Output the [x, y] coordinate of the center of the cell containing the given text.  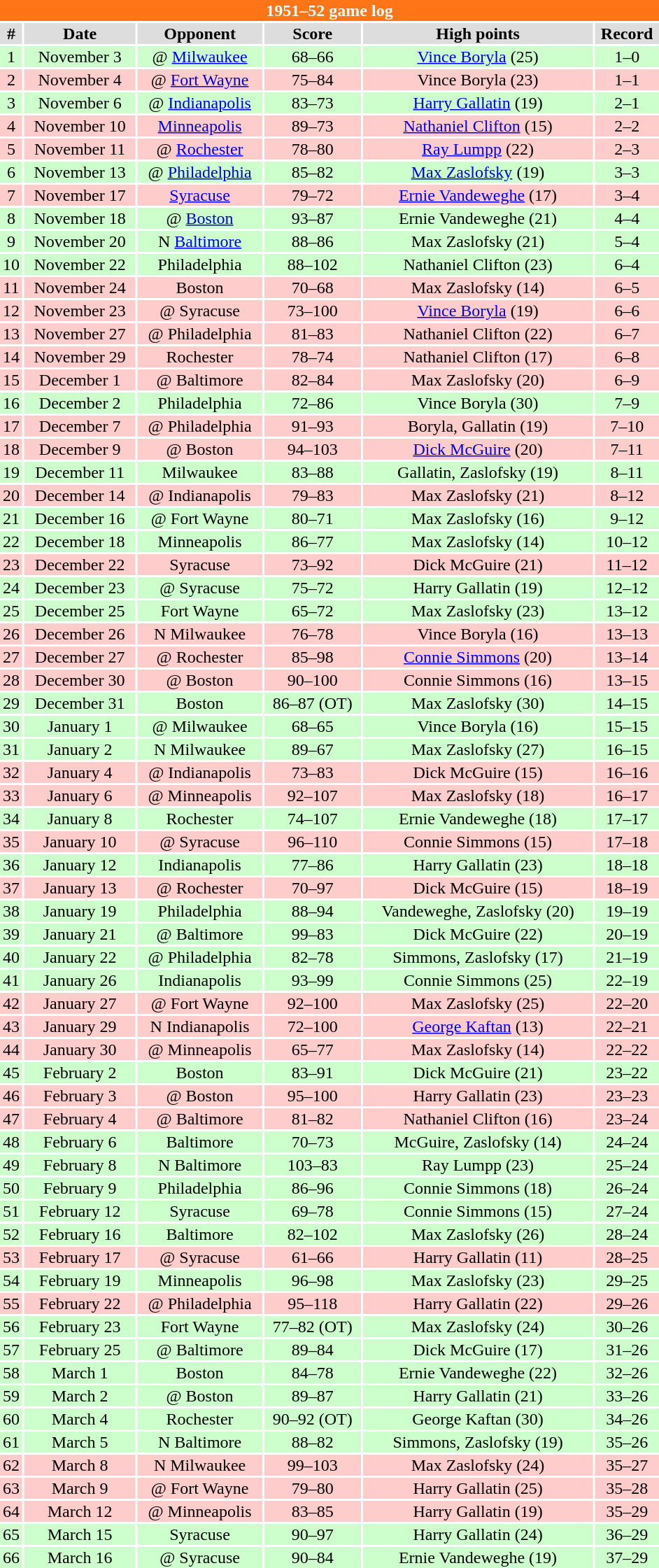
Vince Boryla (19) [478, 311]
Vince Boryla (23) [478, 80]
81–82 [313, 1119]
96–110 [313, 842]
Max Zaslofsky (30) [478, 703]
2 [11, 80]
79–83 [313, 495]
February 25 [80, 1350]
Harry Gallatin (21) [478, 1396]
68–66 [313, 57]
73–83 [313, 772]
2–3 [627, 149]
7–10 [627, 426]
December 7 [80, 426]
Dick McGuire (22) [478, 934]
61–66 [313, 1257]
26 [11, 634]
75–72 [313, 588]
18–18 [627, 865]
Harry Gallatin (22) [478, 1304]
Max Zaslofsky (20) [478, 380]
24–24 [627, 1142]
December 9 [80, 449]
January 21 [80, 934]
Date [80, 34]
89–67 [313, 749]
20–19 [627, 934]
30–26 [627, 1327]
7–9 [627, 403]
January 27 [80, 1003]
43 [11, 1026]
February 12 [80, 1211]
Simmons, Zaslofsky (17) [478, 957]
84–78 [313, 1373]
91–93 [313, 426]
55 [11, 1304]
16 [11, 403]
November 29 [80, 357]
Connie Simmons (16) [478, 680]
22–19 [627, 980]
5 [11, 149]
44 [11, 1050]
57 [11, 1350]
8–11 [627, 472]
Ray Lumpp (23) [478, 1165]
19–19 [627, 911]
McGuire, Zaslofsky (14) [478, 1142]
Opponent [199, 34]
3 [11, 103]
5–4 [627, 241]
103–83 [313, 1165]
February 17 [80, 1257]
34 [11, 819]
32 [11, 772]
92–100 [313, 1003]
23–23 [627, 1096]
86–96 [313, 1188]
92–107 [313, 796]
Harry Gallatin (11) [478, 1257]
6 [11, 172]
10 [11, 264]
2–1 [627, 103]
Max Zaslofsky (18) [478, 796]
26–24 [627, 1188]
79–72 [313, 195]
22–22 [627, 1050]
February 19 [80, 1280]
23–22 [627, 1073]
Gallatin, Zaslofsky (19) [478, 472]
39 [11, 934]
9 [11, 241]
December 26 [80, 634]
40 [11, 957]
November 6 [80, 103]
31 [11, 749]
12 [11, 311]
72–86 [313, 403]
January 6 [80, 796]
15–15 [627, 726]
November 3 [80, 57]
31–26 [627, 1350]
Nathaniel Clifton (16) [478, 1119]
65–72 [313, 611]
46 [11, 1096]
March 12 [80, 1511]
95–100 [313, 1096]
February 4 [80, 1119]
86–87 (OT) [313, 703]
27 [11, 657]
December 1 [80, 380]
Dick McGuire (20) [478, 449]
83–85 [313, 1511]
24 [11, 588]
13 [11, 334]
82–78 [313, 957]
George Kaftan (30) [478, 1419]
March 16 [80, 1558]
16–15 [627, 749]
7 [11, 195]
65–77 [313, 1050]
28–24 [627, 1234]
90–84 [313, 1558]
23 [11, 565]
January 30 [80, 1050]
17–18 [627, 842]
76–78 [313, 634]
Harry Gallatin (25) [478, 1488]
52 [11, 1234]
Connie Simmons (18) [478, 1188]
77–82 (OT) [313, 1327]
78–80 [313, 149]
February 6 [80, 1142]
70–97 [313, 888]
Ray Lumpp (22) [478, 149]
90–100 [313, 680]
Ernie Vandeweghe (18) [478, 819]
November 22 [80, 264]
82–84 [313, 380]
December 14 [80, 495]
March 15 [80, 1534]
35–27 [627, 1465]
18–19 [627, 888]
6–9 [627, 380]
Record [627, 34]
January 26 [80, 980]
January 1 [80, 726]
70–68 [313, 288]
George Kaftan (13) [478, 1026]
Simmons, Zaslofsky (19) [478, 1442]
January 10 [80, 842]
Ernie Vandeweghe (19) [478, 1558]
November 23 [80, 311]
14 [11, 357]
16–17 [627, 796]
Ernie Vandeweghe (22) [478, 1373]
6–7 [627, 334]
65 [11, 1534]
64 [11, 1511]
77–86 [313, 865]
82–102 [313, 1234]
6–5 [627, 288]
Max Zaslofsky (26) [478, 1234]
6–4 [627, 264]
8–12 [627, 495]
99–103 [313, 1465]
25–24 [627, 1165]
November 11 [80, 149]
November 27 [80, 334]
Vince Boryla (25) [478, 57]
89–84 [313, 1350]
88–86 [313, 241]
December 23 [80, 588]
88–82 [313, 1442]
January 12 [80, 865]
56 [11, 1327]
93–99 [313, 980]
December 31 [80, 703]
27–24 [627, 1211]
15 [11, 380]
47 [11, 1119]
29–25 [627, 1280]
19 [11, 472]
53 [11, 1257]
3–3 [627, 172]
54 [11, 1280]
28 [11, 680]
November 10 [80, 126]
70–73 [313, 1142]
73–92 [313, 565]
86–77 [313, 542]
49 [11, 1165]
83–73 [313, 103]
Max Zaslofsky (25) [478, 1003]
68–65 [313, 726]
13–12 [627, 611]
85–82 [313, 172]
29–26 [627, 1304]
November 20 [80, 241]
88–102 [313, 264]
March 2 [80, 1396]
48 [11, 1142]
1–0 [627, 57]
12–12 [627, 588]
22 [11, 542]
63 [11, 1488]
17 [11, 426]
37 [11, 888]
9–12 [627, 518]
78–74 [313, 357]
61 [11, 1442]
22–20 [627, 1003]
13–15 [627, 680]
37–29 [627, 1558]
18 [11, 449]
90–97 [313, 1534]
January 22 [80, 957]
January 8 [80, 819]
November 17 [80, 195]
November 18 [80, 218]
6–6 [627, 311]
38 [11, 911]
Vandeweghe, Zaslofsky (20) [478, 911]
1–1 [627, 80]
29 [11, 703]
1951–52 game log [329, 10]
March 4 [80, 1419]
December 18 [80, 542]
17–17 [627, 819]
3–4 [627, 195]
11 [11, 288]
Connie Simmons (25) [478, 980]
November 13 [80, 172]
90–92 (OT) [313, 1419]
Max Zaslofsky (19) [478, 172]
85–98 [313, 657]
99–83 [313, 934]
73–100 [313, 311]
January 13 [80, 888]
89–87 [313, 1396]
83–88 [313, 472]
December 16 [80, 518]
March 8 [80, 1465]
December 11 [80, 472]
November 24 [80, 288]
Ernie Vandeweghe (17) [478, 195]
35 [11, 842]
Connie Simmons (20) [478, 657]
30 [11, 726]
69–78 [313, 1211]
33 [11, 796]
March 5 [80, 1442]
74–107 [313, 819]
2–2 [627, 126]
6–8 [627, 357]
January 29 [80, 1026]
36–29 [627, 1534]
28–25 [627, 1257]
22–21 [627, 1026]
60 [11, 1419]
Dick McGuire (17) [478, 1350]
February 8 [80, 1165]
8 [11, 218]
Max Zaslofsky (16) [478, 518]
21 [11, 518]
February 9 [80, 1188]
21–19 [627, 957]
35–29 [627, 1511]
66 [11, 1558]
December 27 [80, 657]
Nathaniel Clifton (23) [478, 264]
36 [11, 865]
25 [11, 611]
14–15 [627, 703]
50 [11, 1188]
December 22 [80, 565]
13–14 [627, 657]
75–84 [313, 80]
58 [11, 1373]
72–100 [313, 1026]
79–80 [313, 1488]
4 [11, 126]
1 [11, 57]
16–16 [627, 772]
62 [11, 1465]
41 [11, 980]
January 2 [80, 749]
96–98 [313, 1280]
81–83 [313, 334]
83–91 [313, 1073]
80–71 [313, 518]
February 23 [80, 1327]
34–26 [627, 1419]
35–26 [627, 1442]
89–73 [313, 126]
March 9 [80, 1488]
93–87 [313, 218]
Vince Boryla (30) [478, 403]
Boryla, Gallatin (19) [478, 426]
23–24 [627, 1119]
High points [478, 34]
February 22 [80, 1304]
Harry Gallatin (24) [478, 1534]
32–26 [627, 1373]
94–103 [313, 449]
4–4 [627, 218]
Score [313, 34]
Ernie Vandeweghe (21) [478, 218]
88–94 [313, 911]
December 30 [80, 680]
10–12 [627, 542]
December 25 [80, 611]
59 [11, 1396]
March 1 [80, 1373]
February 3 [80, 1096]
20 [11, 495]
35–28 [627, 1488]
33–26 [627, 1396]
February 2 [80, 1073]
November 4 [80, 80]
Milwaukee [199, 472]
January 4 [80, 772]
11–12 [627, 565]
February 16 [80, 1234]
51 [11, 1211]
Nathaniel Clifton (15) [478, 126]
45 [11, 1073]
Nathaniel Clifton (22) [478, 334]
95–118 [313, 1304]
7–11 [627, 449]
December 2 [80, 403]
January 19 [80, 911]
42 [11, 1003]
Nathaniel Clifton (17) [478, 357]
# [11, 34]
N Indianapolis [199, 1026]
Max Zaslofsky (27) [478, 749]
13–13 [627, 634]
